Determine the [x, y] coordinate at the center of the cell enclosing the given text.  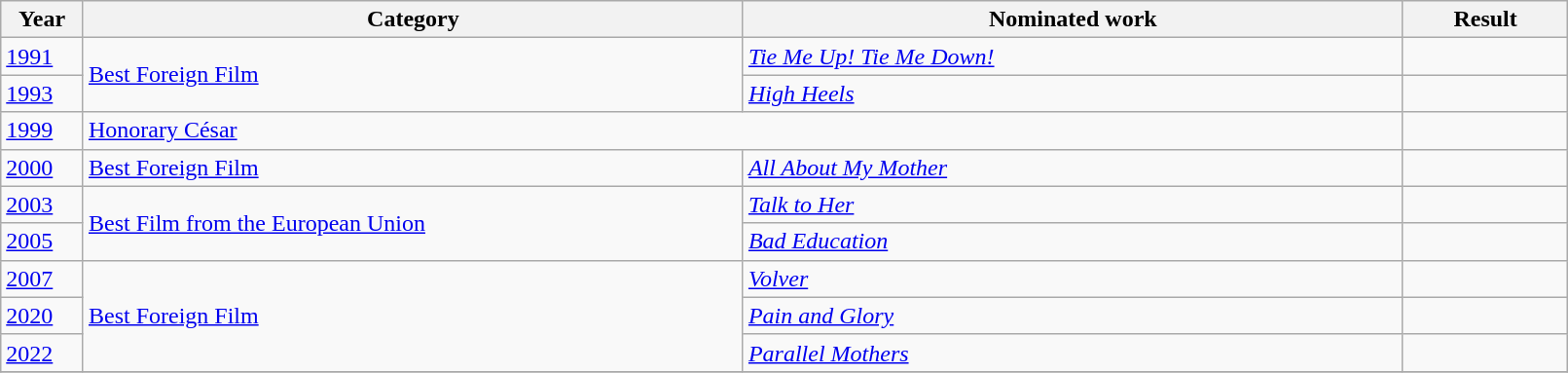
Pain and Glory [1073, 316]
Volver [1073, 279]
2007 [43, 279]
2020 [43, 316]
Tie Me Up! Tie Me Down! [1073, 56]
Honorary César [743, 131]
Parallel Mothers [1073, 353]
Bad Education [1073, 242]
Category [413, 19]
2003 [43, 205]
High Heels [1073, 93]
2005 [43, 242]
All About My Mother [1073, 168]
2022 [43, 353]
Nominated work [1073, 19]
1993 [43, 93]
2000 [43, 168]
1999 [43, 131]
1991 [43, 56]
Result [1485, 19]
Best Film from the European Union [413, 223]
Talk to Her [1073, 205]
Year [43, 19]
